Output the [X, Y] coordinate of the center of the cell containing the given text.  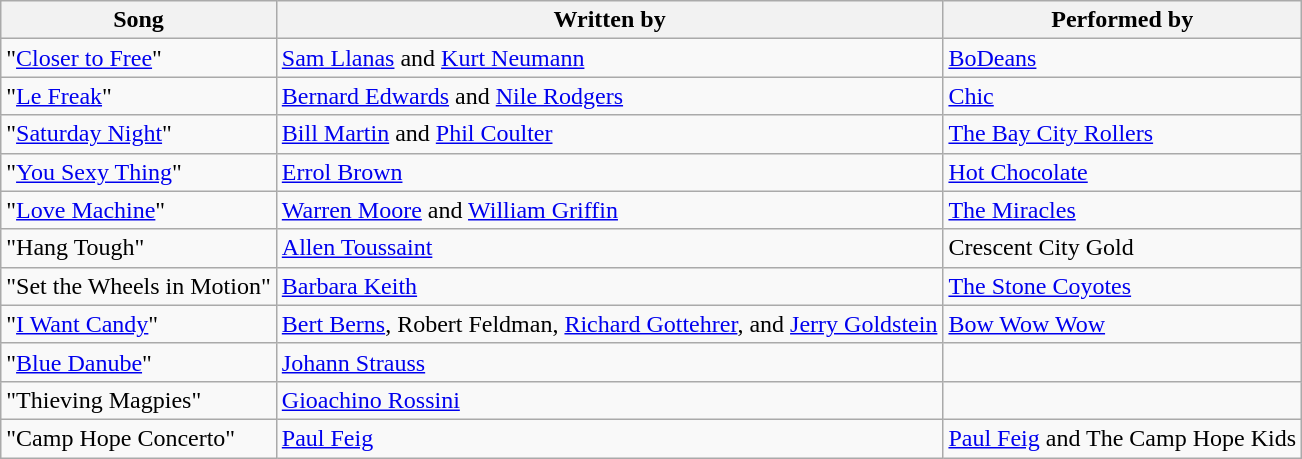
Bow Wow Wow [1122, 324]
Bernard Edwards and Nile Rodgers [610, 96]
"I Want Candy" [139, 324]
"Closer to Free" [139, 58]
Written by [610, 20]
Gioachino Rossini [610, 400]
"Love Machine" [139, 210]
Paul Feig and The Camp Hope Kids [1122, 438]
"Le Freak" [139, 96]
Paul Feig [610, 438]
Johann Strauss [610, 362]
BoDeans [1122, 58]
"Thieving Magpies" [139, 400]
"You Sexy Thing" [139, 172]
The Bay City Rollers [1122, 134]
Hot Chocolate [1122, 172]
Allen Toussaint [610, 248]
"Set the Wheels in Motion" [139, 286]
Chic [1122, 96]
Bill Martin and Phil Coulter [610, 134]
Sam Llanas and Kurt Neumann [610, 58]
Barbara Keith [610, 286]
Bert Berns, Robert Feldman, Richard Gottehrer, and Jerry Goldstein [610, 324]
"Saturday Night" [139, 134]
Crescent City Gold [1122, 248]
Performed by [1122, 20]
Warren Moore and William Griffin [610, 210]
Song [139, 20]
The Miracles [1122, 210]
"Camp Hope Concerto" [139, 438]
The Stone Coyotes [1122, 286]
"Hang Tough" [139, 248]
Errol Brown [610, 172]
"Blue Danube" [139, 362]
